Find where the given text appears and provide that cell's center as [x, y] coordinate. 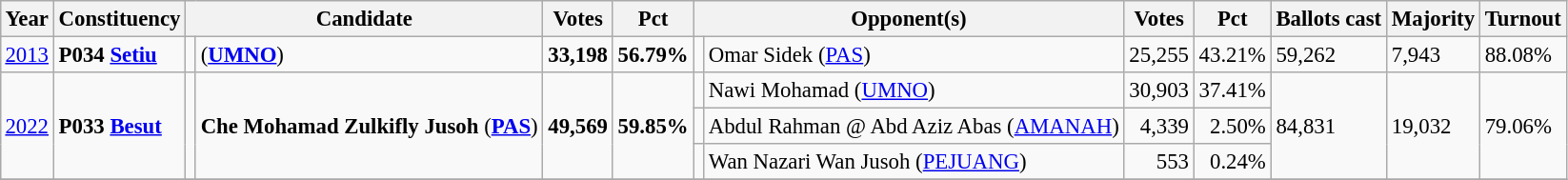
553 [1158, 162]
Wan Nazari Wan Jusoh (PEJUANG) [914, 162]
Nawi Mohamad (UMNO) [914, 90]
Constituency [119, 19]
37.41% [1233, 90]
56.79% [653, 54]
2.50% [1233, 127]
Candidate [364, 19]
Abdul Rahman @ Abd Aziz Abas (AMANAH) [914, 127]
Opponent(s) [909, 19]
43.21% [1233, 54]
Che Mohamad Zulkifly Jusoh (PAS) [370, 126]
Ballots cast [1328, 19]
Year [27, 19]
30,903 [1158, 90]
59.85% [653, 126]
49,569 [577, 126]
2022 [27, 126]
59,262 [1328, 54]
Omar Sidek (PAS) [914, 54]
Majority [1433, 19]
7,943 [1433, 54]
79.06% [1522, 126]
P034 Setiu [119, 54]
(UMNO) [370, 54]
Turnout [1522, 19]
2013 [27, 54]
25,255 [1158, 54]
4,339 [1158, 127]
19,032 [1433, 126]
84,831 [1328, 126]
33,198 [577, 54]
0.24% [1233, 162]
P033 Besut [119, 126]
88.08% [1522, 54]
